Capture the cell that displays the provided text and extract its [x, y] central coordinate. 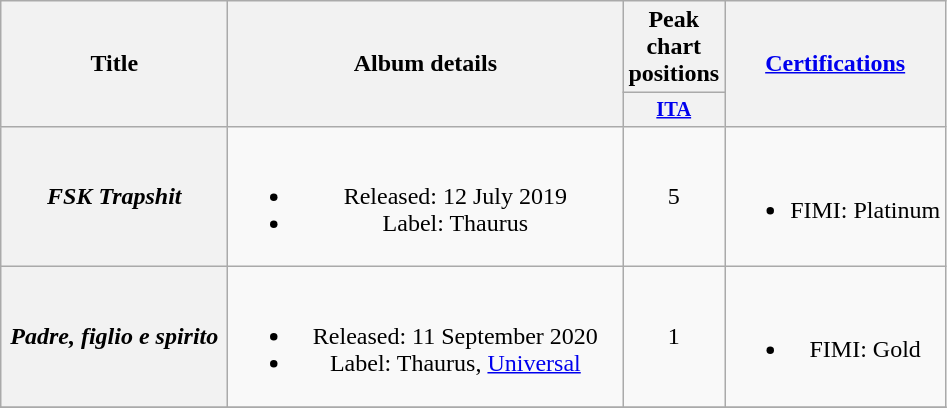
FSK Trapshit [114, 196]
Peak chart positions [674, 47]
FIMI: Gold [836, 337]
Title [114, 64]
Released: 11 September 2020Label: Thaurus, Universal [426, 337]
5 [674, 196]
Released: 12 July 2019Label: Thaurus [426, 196]
Padre, figlio e spirito [114, 337]
1 [674, 337]
Certifications [836, 64]
Album details [426, 64]
ITA [674, 110]
FIMI: Platinum [836, 196]
